For the text-containing cell, return its midpoint in [X, Y] coordinate format. 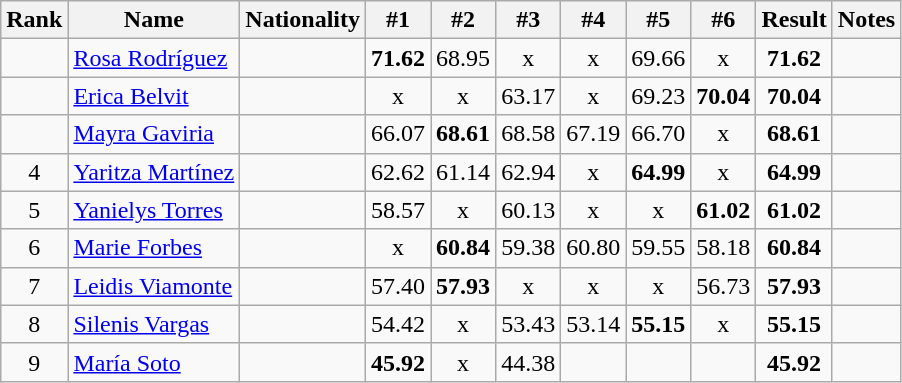
58.57 [398, 210]
69.23 [658, 96]
7 [34, 286]
67.19 [594, 134]
#4 [594, 20]
63.17 [528, 96]
#3 [528, 20]
62.62 [398, 172]
Mayra Gaviria [154, 134]
Yanielys Torres [154, 210]
56.73 [724, 286]
Nationality [303, 20]
66.07 [398, 134]
54.42 [398, 324]
53.43 [528, 324]
68.95 [464, 58]
María Soto [154, 362]
4 [34, 172]
Notes [866, 20]
53.14 [594, 324]
Name [154, 20]
#2 [464, 20]
Marie Forbes [154, 248]
57.40 [398, 286]
44.38 [528, 362]
61.14 [464, 172]
Silenis Vargas [154, 324]
#5 [658, 20]
#6 [724, 20]
59.55 [658, 248]
8 [34, 324]
59.38 [528, 248]
Erica Belvit [154, 96]
Rosa Rodríguez [154, 58]
5 [34, 210]
66.70 [658, 134]
60.80 [594, 248]
Rank [34, 20]
60.13 [528, 210]
Leidis Viamonte [154, 286]
6 [34, 248]
68.58 [528, 134]
Yaritza Martínez [154, 172]
69.66 [658, 58]
Result [794, 20]
9 [34, 362]
58.18 [724, 248]
62.94 [528, 172]
#1 [398, 20]
